Find where the given text appears and provide that cell's center as (X, Y) coordinate. 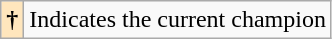
† (12, 20)
Indicates the current champion (178, 20)
